Determine the [x, y] coordinate at the center of the cell enclosing the given text.  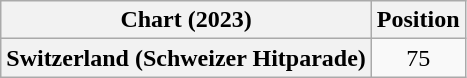
75 [418, 58]
Switzerland (Schweizer Hitparade) [186, 58]
Position [418, 20]
Chart (2023) [186, 20]
